Output the (X, Y) coordinate of the center of the cell containing the given text.  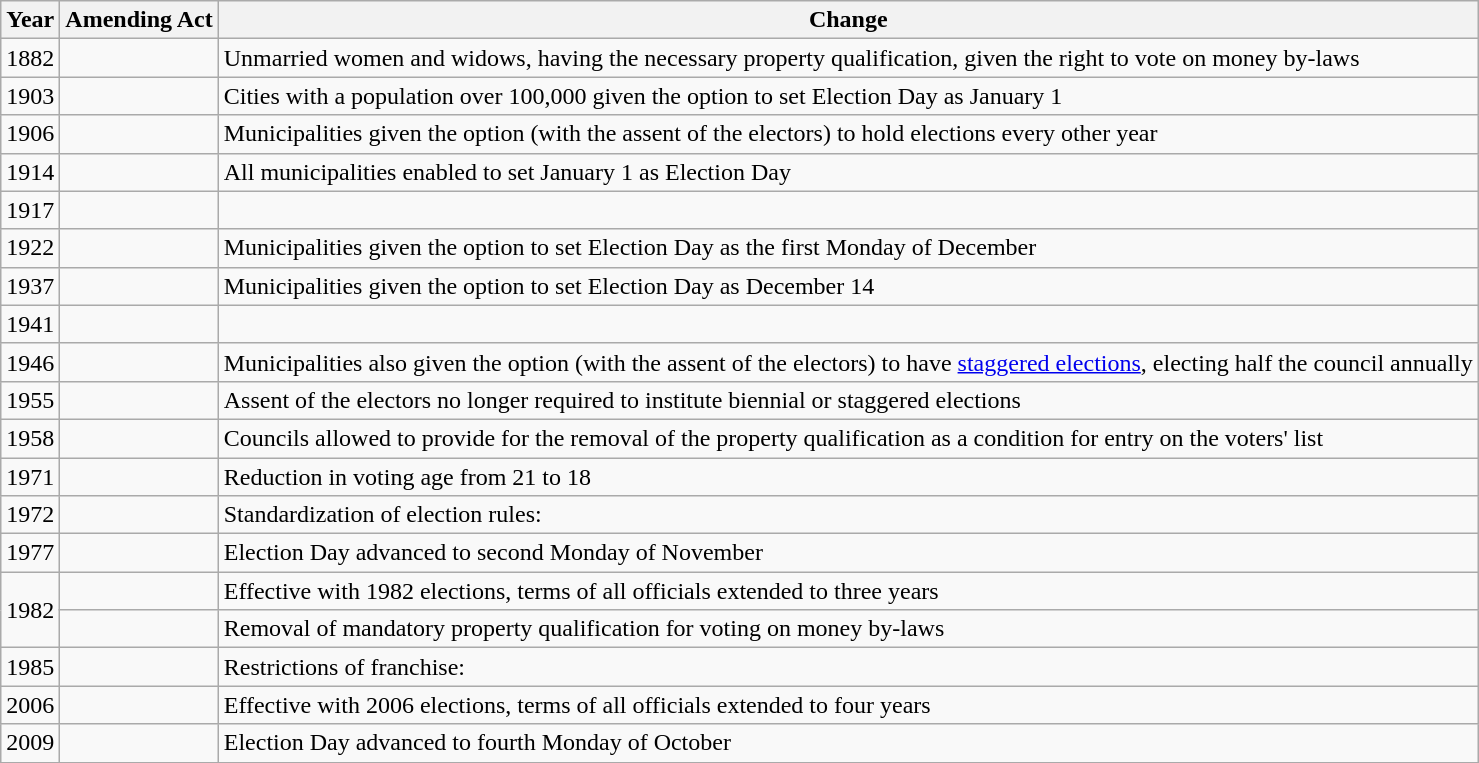
1955 (30, 400)
Amending Act (139, 20)
1917 (30, 210)
1958 (30, 438)
1941 (30, 324)
1882 (30, 58)
Removal of mandatory property qualification for voting on money by-laws (848, 629)
1903 (30, 96)
Municipalities given the option to set Election Day as December 14 (848, 286)
Election Day advanced to fourth Monday of October (848, 743)
Restrictions of franchise: (848, 667)
Councils allowed to provide for the removal of the property qualification as a condition for entry on the voters' list (848, 438)
1937 (30, 286)
Standardization of election rules: (848, 515)
Municipalities given the option to set Election Day as the first Monday of December (848, 248)
1906 (30, 134)
Cities with a population over 100,000 given the option to set Election Day as January 1 (848, 96)
1982 (30, 610)
Municipalities given the option (with the assent of the electors) to hold elections every other year (848, 134)
Assent of the electors no longer required to institute biennial or staggered elections (848, 400)
Effective with 1982 elections, terms of all officials extended to three years (848, 591)
Effective with 2006 elections, terms of all officials extended to four years (848, 705)
Election Day advanced to second Monday of November (848, 553)
1977 (30, 553)
1914 (30, 172)
All municipalities enabled to set January 1 as Election Day (848, 172)
1946 (30, 362)
Municipalities also given the option (with the assent of the electors) to have staggered elections, electing half the council annually (848, 362)
Year (30, 20)
2006 (30, 705)
Change (848, 20)
1971 (30, 477)
2009 (30, 743)
1972 (30, 515)
Unmarried women and widows, having the necessary property qualification, given the right to vote on money by-laws (848, 58)
1985 (30, 667)
Reduction in voting age from 21 to 18 (848, 477)
1922 (30, 248)
